For the text-containing cell, return its midpoint in (X, Y) coordinate format. 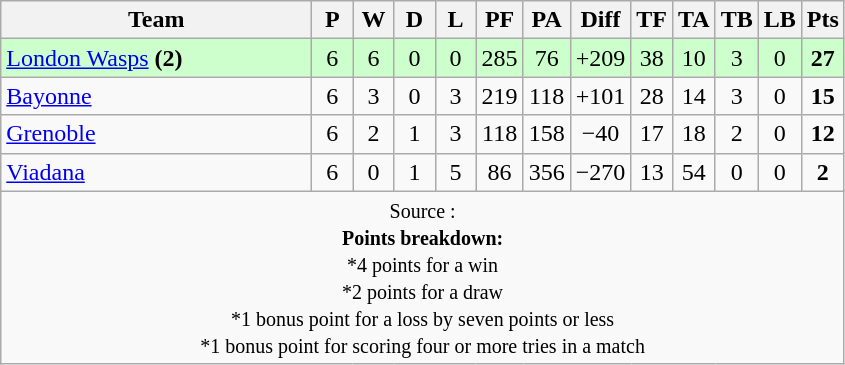
14 (694, 96)
54 (694, 172)
Diff (600, 20)
285 (500, 58)
12 (822, 134)
18 (694, 134)
LB (780, 20)
TB (736, 20)
−40 (600, 134)
W (374, 20)
Pts (822, 20)
76 (546, 58)
+209 (600, 58)
219 (500, 96)
PA (546, 20)
38 (652, 58)
P (332, 20)
356 (546, 172)
−270 (600, 172)
Team (156, 20)
158 (546, 134)
L (456, 20)
27 (822, 58)
17 (652, 134)
28 (652, 96)
15 (822, 96)
Grenoble (156, 134)
10 (694, 58)
13 (652, 172)
PF (500, 20)
TF (652, 20)
5 (456, 172)
Bayonne (156, 96)
D (414, 20)
London Wasps (2) (156, 58)
TA (694, 20)
86 (500, 172)
Viadana (156, 172)
+101 (600, 96)
